Detect which cell encompasses the target text, then output its (X, Y) center coordinate. 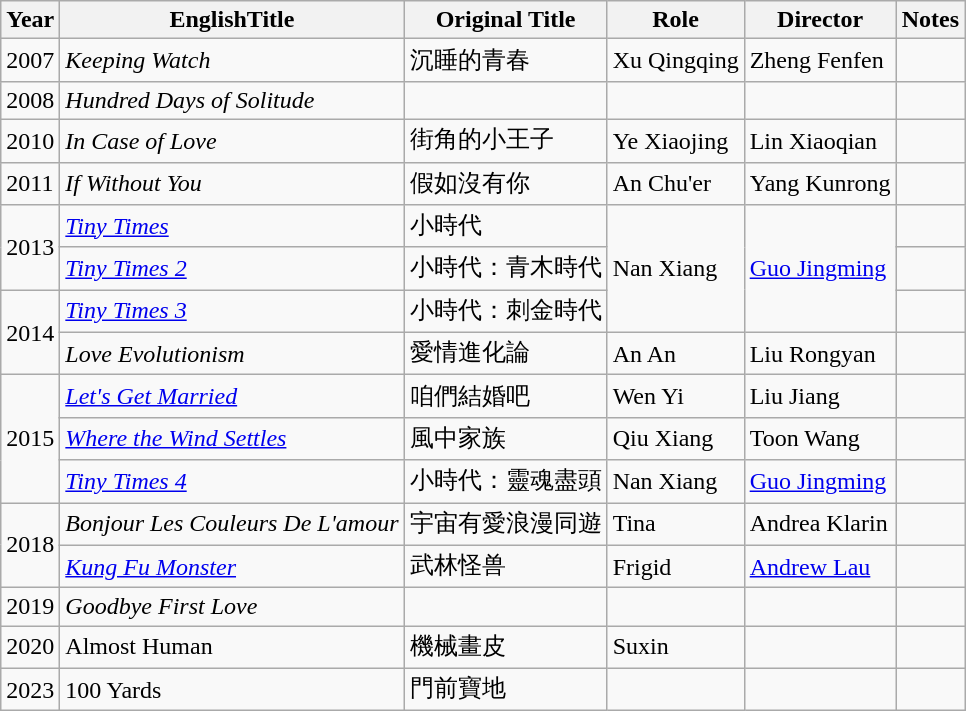
Tiny Times 2 (232, 268)
Wen Yi (676, 396)
Kung Fu Monster (232, 566)
機械畫皮 (506, 648)
Tiny Times 3 (232, 312)
Where the Wind Settles (232, 438)
2011 (30, 184)
100 Yards (232, 690)
If Without You (232, 184)
EnglishTitle (232, 20)
Hundred Days of Solitude (232, 100)
Bonjour Les Couleurs De L'amour (232, 524)
Liu Rongyan (820, 354)
假如沒有你 (506, 184)
2018 (30, 544)
Frigid (676, 566)
小時代：靈魂盡頭 (506, 482)
Ye Xiaojing (676, 140)
An Chu'er (676, 184)
Role (676, 20)
小時代：青木時代 (506, 268)
Tiny Times (232, 226)
Xu Qingqing (676, 60)
武林怪兽 (506, 566)
Love Evolutionism (232, 354)
Qiu Xiang (676, 438)
Tina (676, 524)
門前寶地 (506, 690)
Director (820, 20)
Keeping Watch (232, 60)
Let's Get Married (232, 396)
2020 (30, 648)
Original Title (506, 20)
2015 (30, 439)
小時代 (506, 226)
咱們結婚吧 (506, 396)
Lin Xiaoqian (820, 140)
Andrew Lau (820, 566)
Notes (930, 20)
愛情進化論 (506, 354)
In Case of Love (232, 140)
An An (676, 354)
Liu Jiang (820, 396)
Tiny Times 4 (232, 482)
風中家族 (506, 438)
Toon Wang (820, 438)
宇宙有愛浪漫同遊 (506, 524)
2019 (30, 607)
2010 (30, 140)
Zheng Fenfen (820, 60)
Goodbye First Love (232, 607)
小時代：刺金時代 (506, 312)
2023 (30, 690)
2008 (30, 100)
Almost Human (232, 648)
2007 (30, 60)
街角的小王子 (506, 140)
Suxin (676, 648)
2014 (30, 332)
沉睡的青春 (506, 60)
2013 (30, 248)
Yang Kunrong (820, 184)
Year (30, 20)
Andrea Klarin (820, 524)
